Determine the [X, Y] coordinate at the center of the cell enclosing the given text.  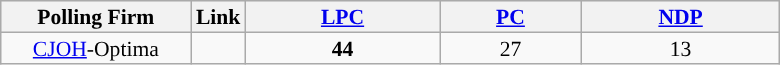
Polling Firm [96, 16]
27 [511, 48]
13 [680, 48]
44 [342, 48]
CJOH-Optima [96, 48]
Link [218, 16]
NDP [680, 16]
LPC [342, 16]
PC [511, 16]
